Detect which cell encompasses the target text, then output its [x, y] center coordinate. 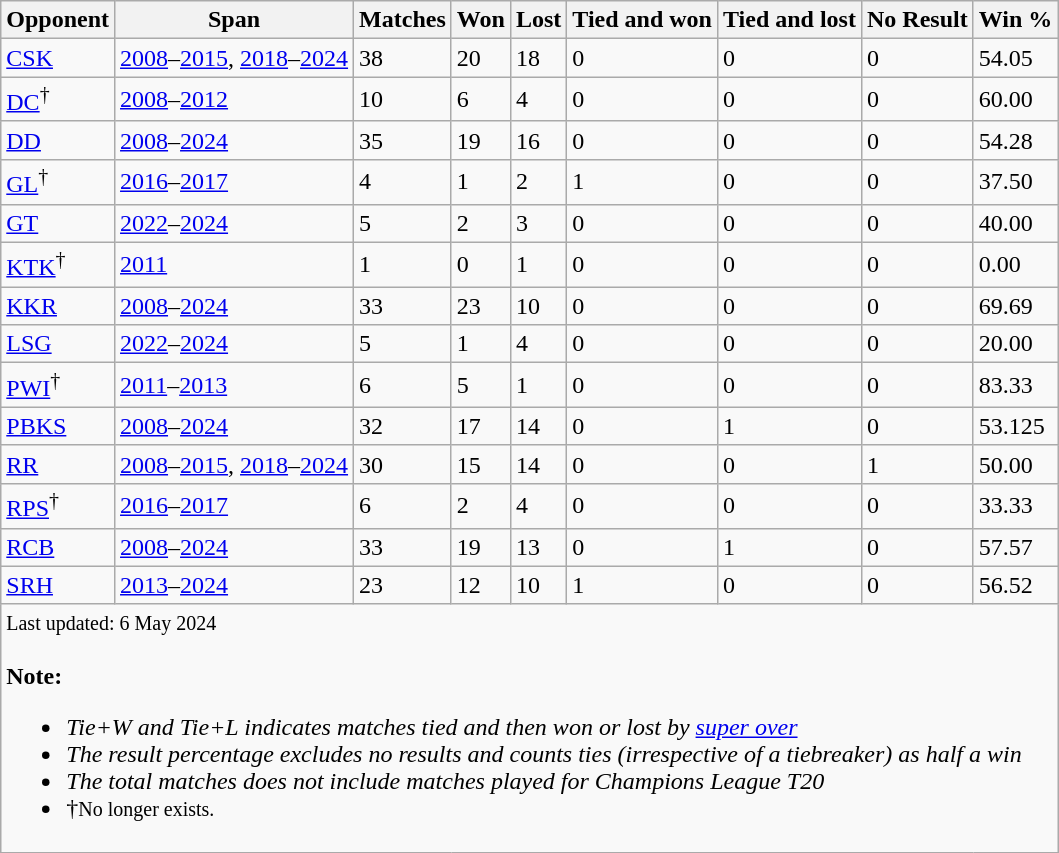
83.33 [1016, 386]
GT [58, 223]
69.69 [1016, 306]
Matches [403, 20]
Won [480, 20]
SRH [58, 585]
LSG [58, 344]
32 [403, 426]
RPS† [58, 506]
56.52 [1016, 585]
2011–2013 [234, 386]
54.05 [1016, 58]
Win % [1016, 20]
53.125 [1016, 426]
16 [538, 140]
17 [480, 426]
37.50 [1016, 182]
57.57 [1016, 547]
35 [403, 140]
30 [403, 464]
DC† [58, 100]
15 [480, 464]
Lost [538, 20]
GL† [58, 182]
KKR [58, 306]
38 [403, 58]
RCB [58, 547]
20.00 [1016, 344]
54.28 [1016, 140]
60.00 [1016, 100]
0.00 [1016, 264]
3 [538, 223]
40.00 [1016, 223]
33.33 [1016, 506]
PWI† [58, 386]
Opponent [58, 20]
20 [480, 58]
2013–2024 [234, 585]
2011 [234, 264]
12 [480, 585]
50.00 [1016, 464]
2008–2012 [234, 100]
Tied and lost [789, 20]
No Result [917, 20]
DD [58, 140]
Span [234, 20]
13 [538, 547]
CSK [58, 58]
PBKS [58, 426]
Tied and won [642, 20]
KTK† [58, 264]
RR [58, 464]
18 [538, 58]
